Return (x, y) of the center of cell containing provided text 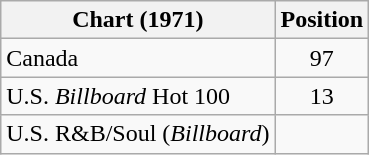
13 (322, 96)
U.S. Billboard Hot 100 (138, 96)
97 (322, 58)
Position (322, 20)
Chart (1971) (138, 20)
U.S. R&B/Soul (Billboard) (138, 134)
Canada (138, 58)
